Scan for the cell matching the given text and deliver its [X, Y] coordinate at center. 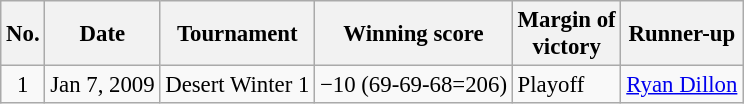
1 [23, 85]
Tournament [238, 34]
Runner-up [682, 34]
Desert Winter 1 [238, 85]
Margin ofvictory [566, 34]
−10 (69-69-68=206) [414, 85]
Date [102, 34]
Winning score [414, 34]
Jan 7, 2009 [102, 85]
Ryan Dillon [682, 85]
No. [23, 34]
Playoff [566, 85]
